Identify which cell holds the provided text, then report its (X, Y) central coordinate. 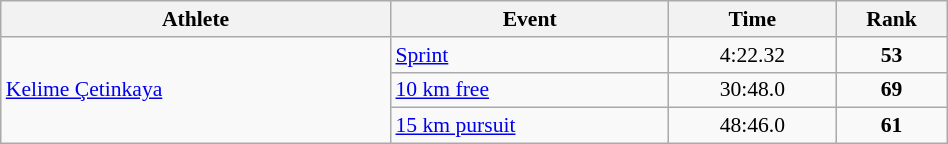
Sprint (529, 55)
Time (752, 19)
61 (892, 126)
4:22.32 (752, 55)
10 km free (529, 90)
Rank (892, 19)
15 km pursuit (529, 126)
48:46.0 (752, 126)
69 (892, 90)
30:48.0 (752, 90)
Kelime Çetinkaya (196, 90)
Athlete (196, 19)
53 (892, 55)
Event (529, 19)
